For the text-containing cell, return its midpoint in [X, Y] coordinate format. 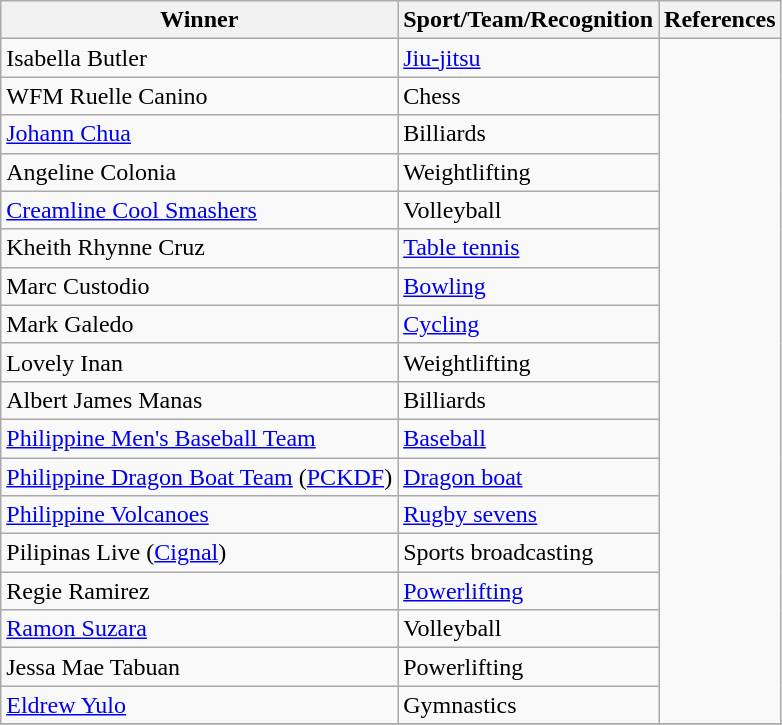
Jiu-jitsu [528, 58]
Rugby sevens [528, 515]
Bowling [528, 286]
Sports broadcasting [528, 553]
Albert James Manas [200, 400]
Philippine Men's Baseball Team [200, 438]
Regie Ramirez [200, 591]
WFM Ruelle Canino [200, 96]
Lovely Inan [200, 362]
Sport/Team/Recognition [528, 20]
Cycling [528, 324]
Gymnastics [528, 705]
Pilipinas Live (Cignal) [200, 553]
Chess [528, 96]
Angeline Colonia [200, 172]
Dragon boat [528, 477]
Philippine Volcanoes [200, 515]
Creamline Cool Smashers [200, 210]
Eldrew Yulo [200, 705]
Table tennis [528, 248]
Jessa Mae Tabuan [200, 667]
References [720, 20]
Kheith Rhynne Cruz [200, 248]
Ramon Suzara [200, 629]
Isabella Butler [200, 58]
Winner [200, 20]
Johann Chua [200, 134]
Marc Custodio [200, 286]
Baseball [528, 438]
Philippine Dragon Boat Team (PCKDF) [200, 477]
Mark Galedo [200, 324]
